Capture the cell that displays the provided text and extract its [x, y] central coordinate. 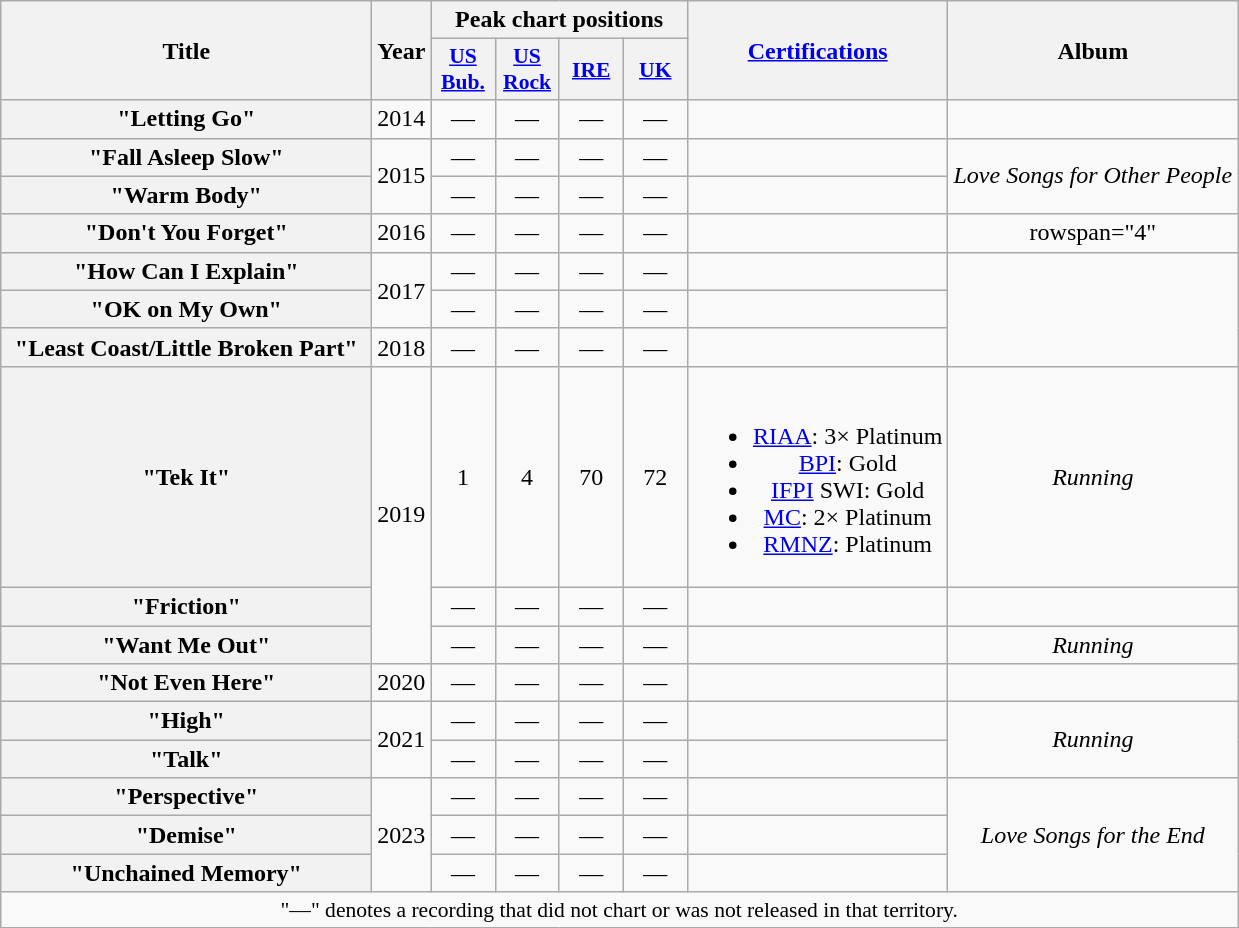
IRE [591, 70]
2018 [402, 347]
"Want Me Out" [186, 645]
Love Songs for the End [1093, 835]
"Not Even Here" [186, 683]
2023 [402, 835]
"How Can I Explain" [186, 271]
2019 [402, 514]
"OK on My Own" [186, 309]
4 [527, 476]
rowspan="4" [1093, 233]
Certifications [818, 50]
2016 [402, 233]
2015 [402, 176]
Year [402, 50]
"Least Coast/Little Broken Part" [186, 347]
Peak chart positions [559, 20]
"Letting Go" [186, 119]
2020 [402, 683]
"Fall Asleep Slow" [186, 157]
"Talk" [186, 759]
2017 [402, 290]
70 [591, 476]
"Unchained Memory" [186, 873]
"Demise" [186, 835]
1 [463, 476]
2014 [402, 119]
"High" [186, 721]
Love Songs for Other People [1093, 176]
"Tek It" [186, 476]
UK [655, 70]
USRock [527, 70]
"Don't You Forget" [186, 233]
"—" denotes a recording that did not chart or was not released in that territory. [620, 910]
Album [1093, 50]
"Perspective" [186, 797]
"Friction" [186, 606]
"Warm Body" [186, 195]
RIAA: 3× PlatinumBPI: GoldIFPI SWI: GoldMC: 2× PlatinumRMNZ: Platinum [818, 476]
USBub. [463, 70]
Title [186, 50]
72 [655, 476]
2021 [402, 740]
